Output the (X, Y) coordinate of the center of the cell containing the given text.  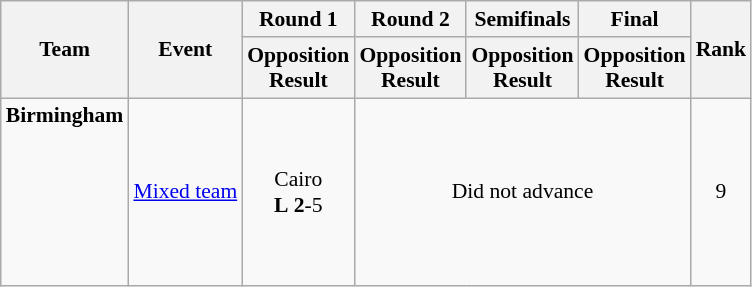
9 (722, 192)
Team (65, 50)
Semifinals (522, 19)
Round 1 (298, 19)
Did not advance (522, 192)
Rank (722, 50)
Event (185, 50)
Cairo L 2-5 (298, 192)
Birmingham (65, 192)
Mixed team (185, 192)
Final (635, 19)
Round 2 (410, 19)
